Search for the cell housing the specified text and yield its [X, Y] center coordinate. 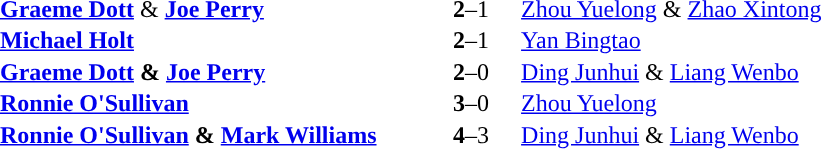
2–0 [471, 72]
3–0 [471, 103]
2–1 [471, 41]
